Pinpoint the cell where the given text exists, returning its (X, Y) midpoint coordinate. 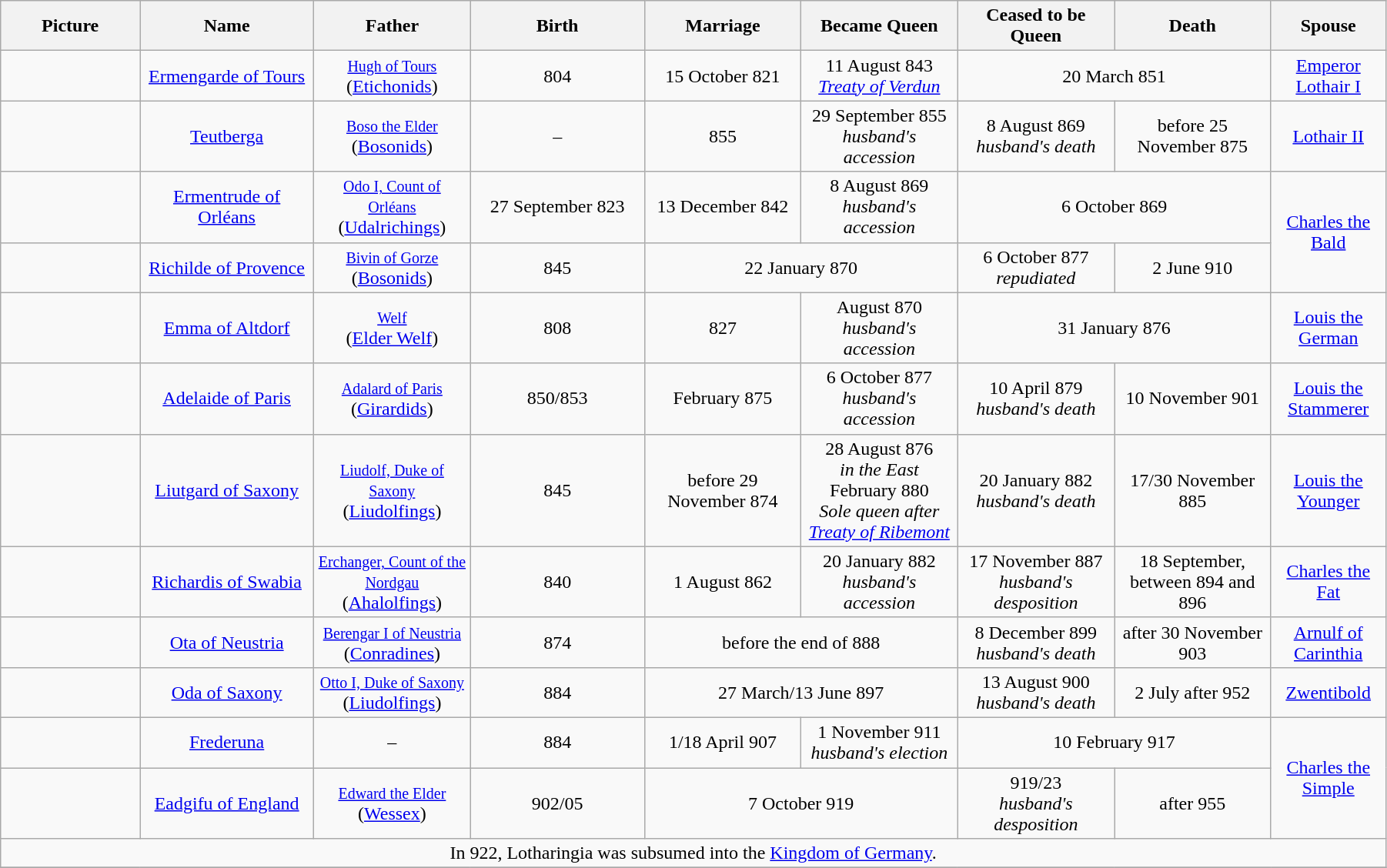
Liudolf, Duke of Saxony(Liudolfings) (393, 490)
11 August 843Treaty of Verdun (879, 75)
27 March/13 June 897 (800, 693)
28 August 876in the EastFebruary 880Sole queen after Treaty of Ribemont (879, 490)
Bivin of Gorze(Bosonids) (393, 268)
before 25 November 875 (1193, 136)
804 (557, 75)
Welf(Elder Welf) (393, 328)
15 October 821 (722, 75)
8 August 869husband's death (1036, 136)
Frederuna (227, 742)
Richilde of Provence (227, 268)
7 October 919 (800, 803)
Adalard of Paris(Girardids) (393, 399)
Zwentibold (1329, 693)
919/23husband's desposition (1036, 803)
after 955 (1193, 803)
18 September, between 894 and 896 (1193, 582)
10 February 917 (1115, 742)
In 922, Lotharingia was subsumed into the Kingdom of Germany. (693, 853)
Boso the Elder(Bosonids) (393, 136)
Charles the Fat (1329, 582)
Oda of Saxony (227, 693)
August 870husband's accession (879, 328)
1 November 911husband's election (879, 742)
Louis the Younger (1329, 490)
Odo I, Count of Orléans(Udalrichings) (393, 207)
Hugh of Tours(Etichonids) (393, 75)
Lothair II (1329, 136)
Marriage (722, 26)
Charles the Bald (1329, 232)
17 November 887husband's desposition (1036, 582)
Birth (557, 26)
6 October 877repudiated (1036, 268)
8 August 869husband's accession (879, 207)
2 June 910 (1193, 268)
827 (722, 328)
29 September 855husband's accession (879, 136)
10 April 879husband's death (1036, 399)
Richardis of Swabia (227, 582)
Eadgifu of England (227, 803)
10 November 901 (1193, 399)
31 January 876 (1115, 328)
Teutberga (227, 136)
Emma of Altdorf (227, 328)
20 January 882husband's accession (879, 582)
20 January 882husband's death (1036, 490)
Picture (71, 26)
874 (557, 642)
2 July after 952 (1193, 693)
808 (557, 328)
Name (227, 26)
Father (393, 26)
6 October 877husband's accession (879, 399)
840 (557, 582)
Arnulf of Carinthia (1329, 642)
before the end of 888 (800, 642)
Became Queen (879, 26)
855 (722, 136)
Charles the Simple (1329, 777)
902/05 (557, 803)
after 30 November 903 (1193, 642)
1/18 April 907 (722, 742)
February 875 (722, 399)
Erchanger, Count of the Nordgau(Ahalolfings) (393, 582)
Edward the Elder(Wessex) (393, 803)
17/30 November 885 (1193, 490)
6 October 869 (1115, 207)
Ermentrude of Orléans (227, 207)
Berengar I of Neustria(Conradines) (393, 642)
8 December 899husband's death (1036, 642)
13 December 842 (722, 207)
27 September 823 (557, 207)
Spouse (1329, 26)
Emperor Lothair I (1329, 75)
22 January 870 (800, 268)
Louis the German (1329, 328)
850/853 (557, 399)
13 August 900husband's death (1036, 693)
Otto I, Duke of Saxony(Liudolfings) (393, 693)
Ermengarde of Tours (227, 75)
20 March 851 (1115, 75)
Liutgard of Saxony (227, 490)
Ceased to be Queen (1036, 26)
Adelaide of Paris (227, 399)
Louis the Stammerer (1329, 399)
1 August 862 (722, 582)
before 29 November 874 (722, 490)
Death (1193, 26)
Ota of Neustria (227, 642)
